Identify which cell holds the provided text, then report its [X, Y] central coordinate. 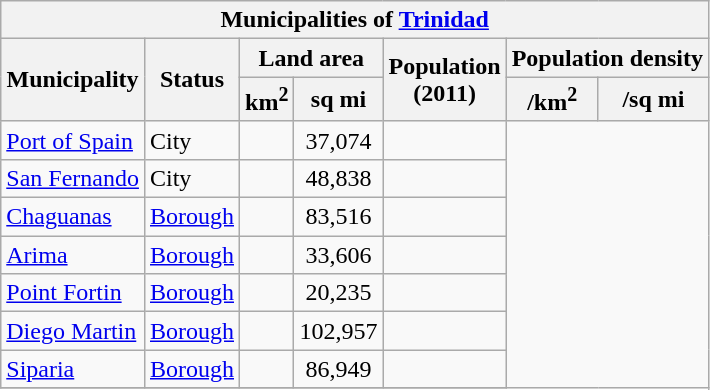
20,235 [338, 293]
km2 [267, 100]
Population density [607, 58]
83,516 [338, 217]
Population(2011) [444, 80]
37,074 [338, 140]
/km2 [552, 100]
San Fernando [73, 178]
33,606 [338, 255]
Municipality [73, 80]
Municipalities of Trinidad [355, 20]
Diego Martin [73, 331]
sq mi [338, 100]
Point Fortin [73, 293]
/sq mi [653, 100]
Arima [73, 255]
Chaguanas [73, 217]
86,949 [338, 369]
Siparia [73, 369]
102,957 [338, 331]
Land area [312, 58]
Status [192, 80]
48,838 [338, 178]
Port of Spain [73, 140]
